Capture the cell that displays the provided text and extract its (x, y) central coordinate. 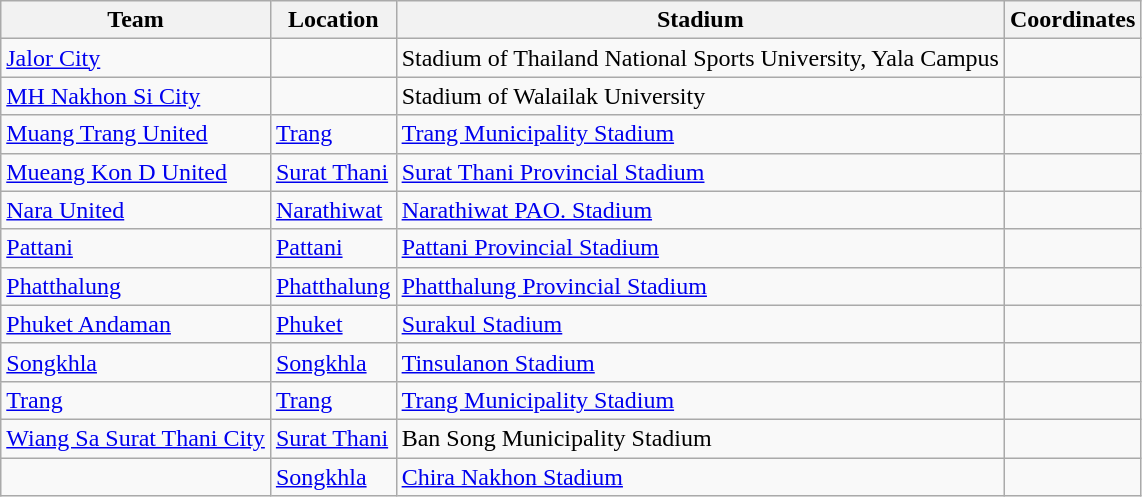
Stadium of Thailand National Sports University, Yala Campus (700, 58)
Tinsulanon Stadium (700, 362)
Phuket Andaman (136, 324)
Location (333, 20)
Mueang Kon D United (136, 172)
Stadium (700, 20)
Coordinates (1072, 20)
Jalor City (136, 58)
Phuket (333, 324)
Narathiwat (333, 210)
Stadium of Walailak University (700, 96)
Muang Trang United (136, 134)
MH Nakhon Si City (136, 96)
Surat Thani Provincial Stadium (700, 172)
Surakul Stadium (700, 324)
Wiang Sa Surat Thani City (136, 438)
Phatthalung Provincial Stadium (700, 286)
Pattani Provincial Stadium (700, 248)
Nara United (136, 210)
Narathiwat PAO. Stadium (700, 210)
Chira Nakhon Stadium (700, 477)
Team (136, 20)
Ban Song Municipality Stadium (700, 438)
